Return the (X, Y) coordinate for the center point of the cell that contains the specified text.  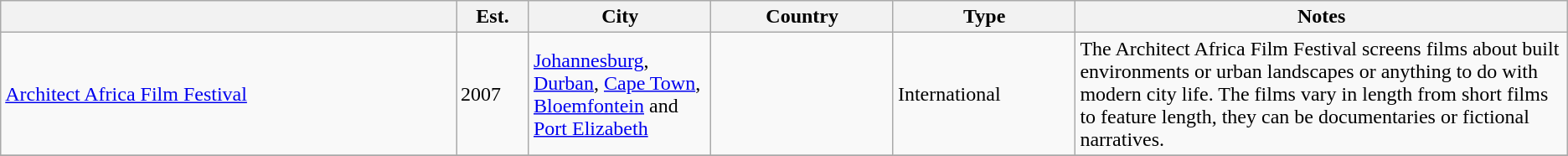
Country (802, 17)
Notes (1322, 17)
International (983, 94)
City (620, 17)
Type (983, 17)
Est. (493, 17)
Architect Africa Film Festival (229, 94)
Johannesburg, Durban, Cape Town, Bloemfontein and Port Elizabeth (620, 94)
2007 (493, 94)
